Locate the cell with the specified text and output its [X, Y] center coordinate. 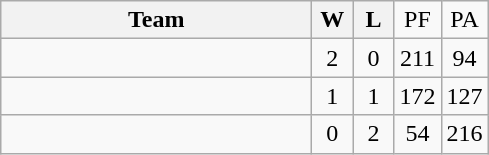
211 [418, 58]
94 [464, 58]
216 [464, 134]
PF [418, 20]
Team [156, 20]
L [374, 20]
54 [418, 134]
172 [418, 96]
W [332, 20]
127 [464, 96]
PA [464, 20]
